Pinpoint the cell where the given text exists, returning its (X, Y) midpoint coordinate. 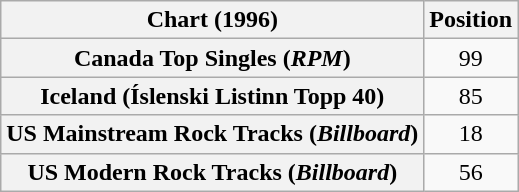
Position (471, 20)
Iceland (Íslenski Listinn Topp 40) (212, 96)
18 (471, 134)
99 (471, 58)
56 (471, 172)
US Modern Rock Tracks (Billboard) (212, 172)
Chart (1996) (212, 20)
85 (471, 96)
US Mainstream Rock Tracks (Billboard) (212, 134)
Canada Top Singles (RPM) (212, 58)
